Extract the (X, Y) coordinate from the center of the cell holding the provided text.  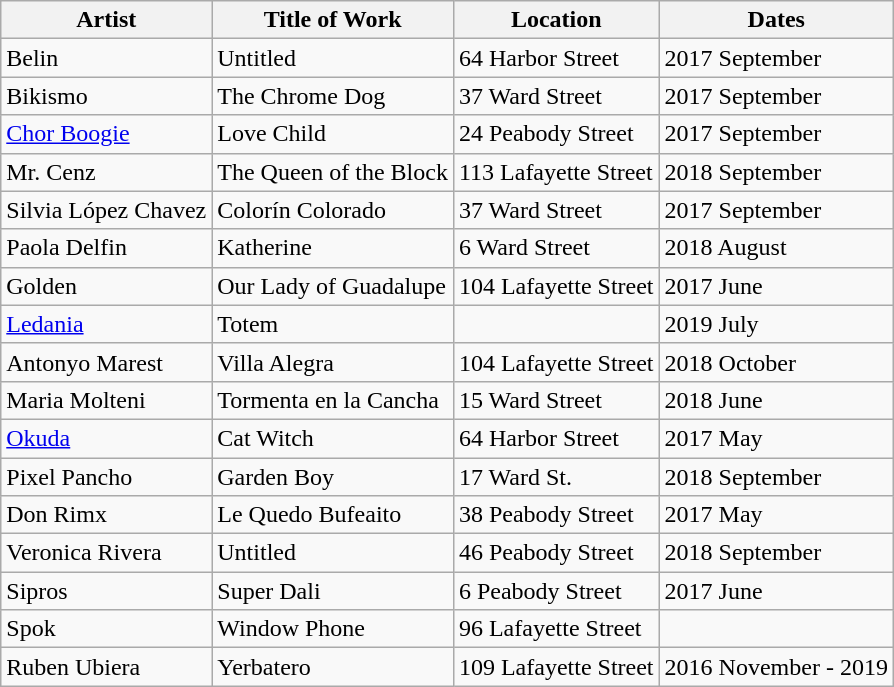
Ledania (106, 324)
Antonyo Marest (106, 362)
Bikismo (106, 96)
2016 November - 2019 (776, 667)
38 Peabody Street (556, 515)
96 Lafayette Street (556, 629)
6 Peabody Street (556, 591)
Mr. Cenz (106, 172)
Maria Molteni (106, 400)
Okuda (106, 438)
2018 June (776, 400)
The Queen of the Block (333, 172)
2019 July (776, 324)
113 Lafayette Street (556, 172)
Don Rimx (106, 515)
Tormenta en la Cancha (333, 400)
Cat Witch (333, 438)
Dates (776, 20)
Silvia López Chavez (106, 210)
Chor Boogie (106, 134)
Our Lady of Guadalupe (333, 286)
The Chrome Dog (333, 96)
109 Lafayette Street (556, 667)
Super Dali (333, 591)
24 Peabody Street (556, 134)
Yerbatero (333, 667)
Ruben Ubiera (106, 667)
Le Quedo Bufeaito (333, 515)
17 Ward St. (556, 477)
Veronica Rivera (106, 553)
2018 August (776, 248)
Totem (333, 324)
Golden (106, 286)
Window Phone (333, 629)
Love Child (333, 134)
Katherine (333, 248)
Paola Delfin (106, 248)
Location (556, 20)
46 Peabody Street (556, 553)
Sipros (106, 591)
Title of Work (333, 20)
6 Ward Street (556, 248)
Pixel Pancho (106, 477)
Colorín Colorado (333, 210)
Spok (106, 629)
Garden Boy (333, 477)
15 Ward Street (556, 400)
Villa Alegra (333, 362)
2018 October (776, 362)
Belin (106, 58)
Artist (106, 20)
